Locate the cell with the specified text and output its [X, Y] center coordinate. 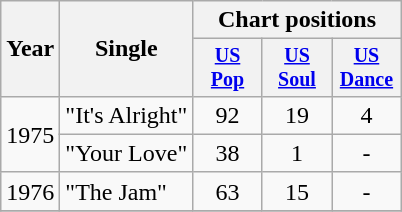
38 [228, 153]
USPop [228, 68]
USSoul [296, 68]
Single [126, 49]
"Your Love" [126, 153]
63 [228, 191]
"The Jam" [126, 191]
92 [228, 115]
Chart positions [297, 20]
1976 [30, 191]
1 [296, 153]
"It's Alright" [126, 115]
4 [366, 115]
Year [30, 49]
15 [296, 191]
1975 [30, 134]
19 [296, 115]
USDance [366, 68]
